Capture the cell that displays the provided text and extract its (X, Y) central coordinate. 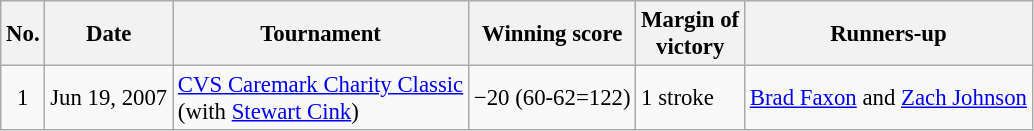
Date (109, 34)
No. (23, 34)
Winning score (552, 34)
CVS Caremark Charity Classic(with Stewart Cink) (321, 98)
1 stroke (690, 98)
−20 (60-62=122) (552, 98)
Jun 19, 2007 (109, 98)
Runners-up (888, 34)
1 (23, 98)
Brad Faxon and Zach Johnson (888, 98)
Margin ofvictory (690, 34)
Tournament (321, 34)
